Extract the [x, y] coordinate from the center of the cell holding the provided text.  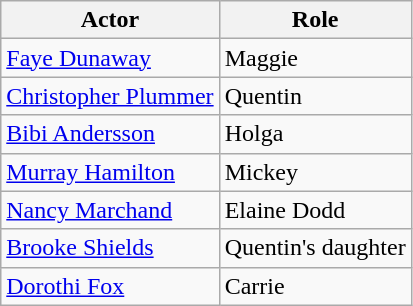
Quentin's daughter [315, 248]
Murray Hamilton [110, 172]
Faye Dunaway [110, 58]
Brooke Shields [110, 248]
Maggie [315, 58]
Elaine Dodd [315, 210]
Actor [110, 20]
Bibi Andersson [110, 134]
Carrie [315, 286]
Christopher Plummer [110, 96]
Mickey [315, 172]
Holga [315, 134]
Quentin [315, 96]
Nancy Marchand [110, 210]
Dorothi Fox [110, 286]
Role [315, 20]
